Determine the (X, Y) coordinate at the center of the cell enclosing the given text.  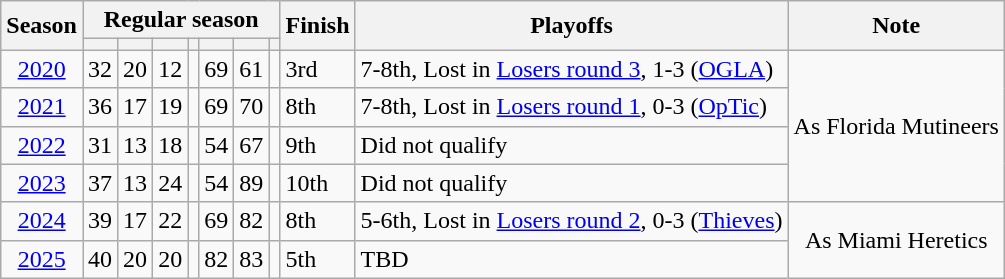
Regular season (180, 20)
19 (170, 107)
31 (100, 145)
32 (100, 69)
36 (100, 107)
As Miami Heretics (896, 240)
10th (318, 183)
5th (318, 259)
12 (170, 69)
2023 (42, 183)
89 (252, 183)
Note (896, 26)
2025 (42, 259)
7-8th, Lost in Losers round 3, 1-3 (OGLA) (572, 69)
37 (100, 183)
61 (252, 69)
83 (252, 259)
7-8th, Lost in Losers round 1, 0-3 (OpTic) (572, 107)
2024 (42, 221)
9th (318, 145)
5-6th, Lost in Losers round 2, 0-3 (Thieves) (572, 221)
40 (100, 259)
18 (170, 145)
70 (252, 107)
TBD (572, 259)
Season (42, 26)
Finish (318, 26)
24 (170, 183)
2020 (42, 69)
2022 (42, 145)
67 (252, 145)
22 (170, 221)
39 (100, 221)
Playoffs (572, 26)
2021 (42, 107)
3rd (318, 69)
As Florida Mutineers (896, 126)
